Determine the [X, Y] coordinate at the center of the cell enclosing the given text.  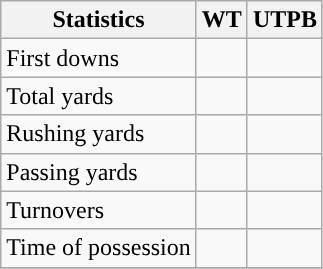
Statistics [99, 20]
UTPB [284, 20]
WT [222, 20]
First downs [99, 58]
Turnovers [99, 210]
Rushing yards [99, 134]
Passing yards [99, 172]
Total yards [99, 96]
Time of possession [99, 248]
